Detect which cell encompasses the target text, then output its [x, y] center coordinate. 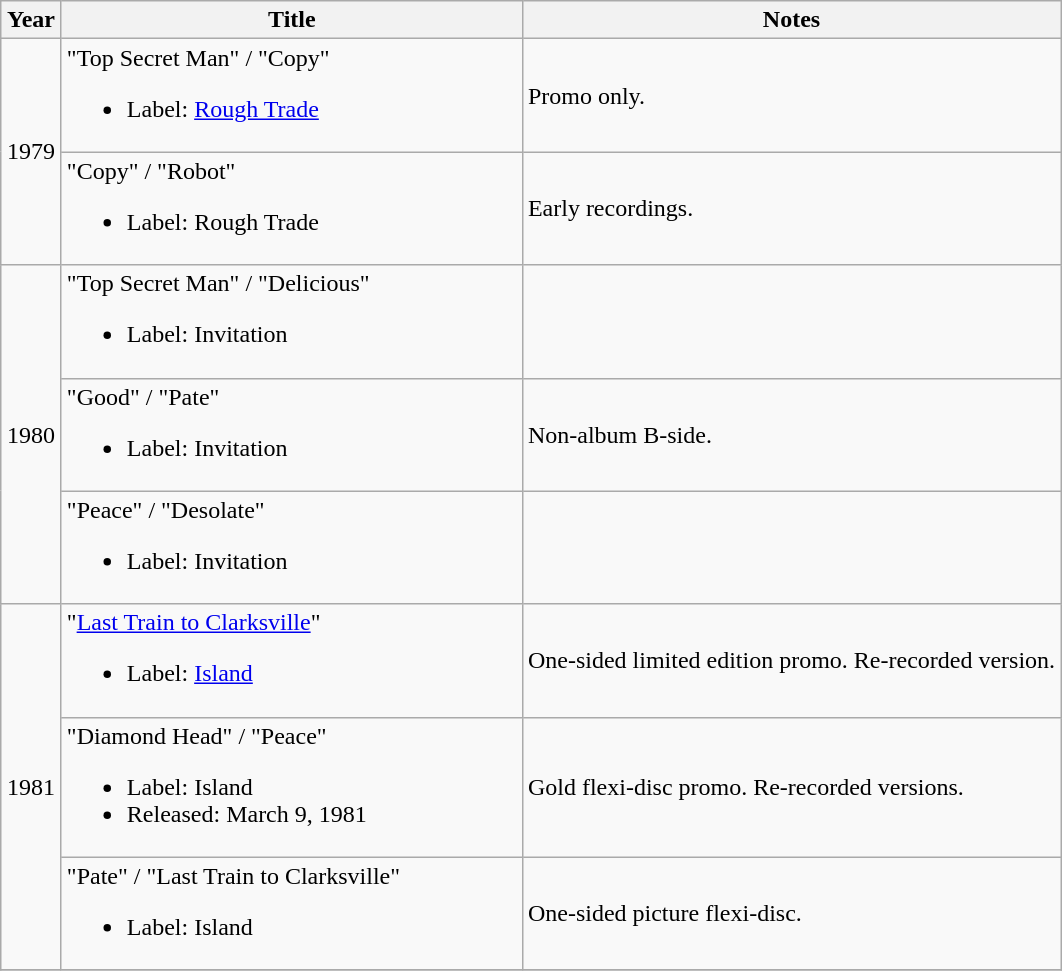
"Good" / "Pate"Label: Invitation [292, 434]
Promo only. [791, 96]
Gold flexi-disc promo. Re-recorded versions. [791, 787]
One-sided limited edition promo. Re-recorded version. [791, 660]
"Diamond Head" / "Peace"Label: IslandReleased: March 9, 1981 [292, 787]
"Top Secret Man" / "Delicious"Label: Invitation [292, 322]
1980 [32, 434]
1981 [32, 787]
Early recordings. [791, 208]
Title [292, 20]
Year [32, 20]
"Peace" / "Desolate"Label: Invitation [292, 548]
Non-album B-side. [791, 434]
One-sided picture flexi-disc. [791, 914]
Notes [791, 20]
"Copy" / "Robot"Label: Rough Trade [292, 208]
"Last Train to Clarksville"Label: Island [292, 660]
"Pate" / "Last Train to Clarksville"Label: Island [292, 914]
"Top Secret Man" / "Copy"Label: Rough Trade [292, 96]
1979 [32, 152]
